Pinpoint the cell where the given text exists, returning its (x, y) midpoint coordinate. 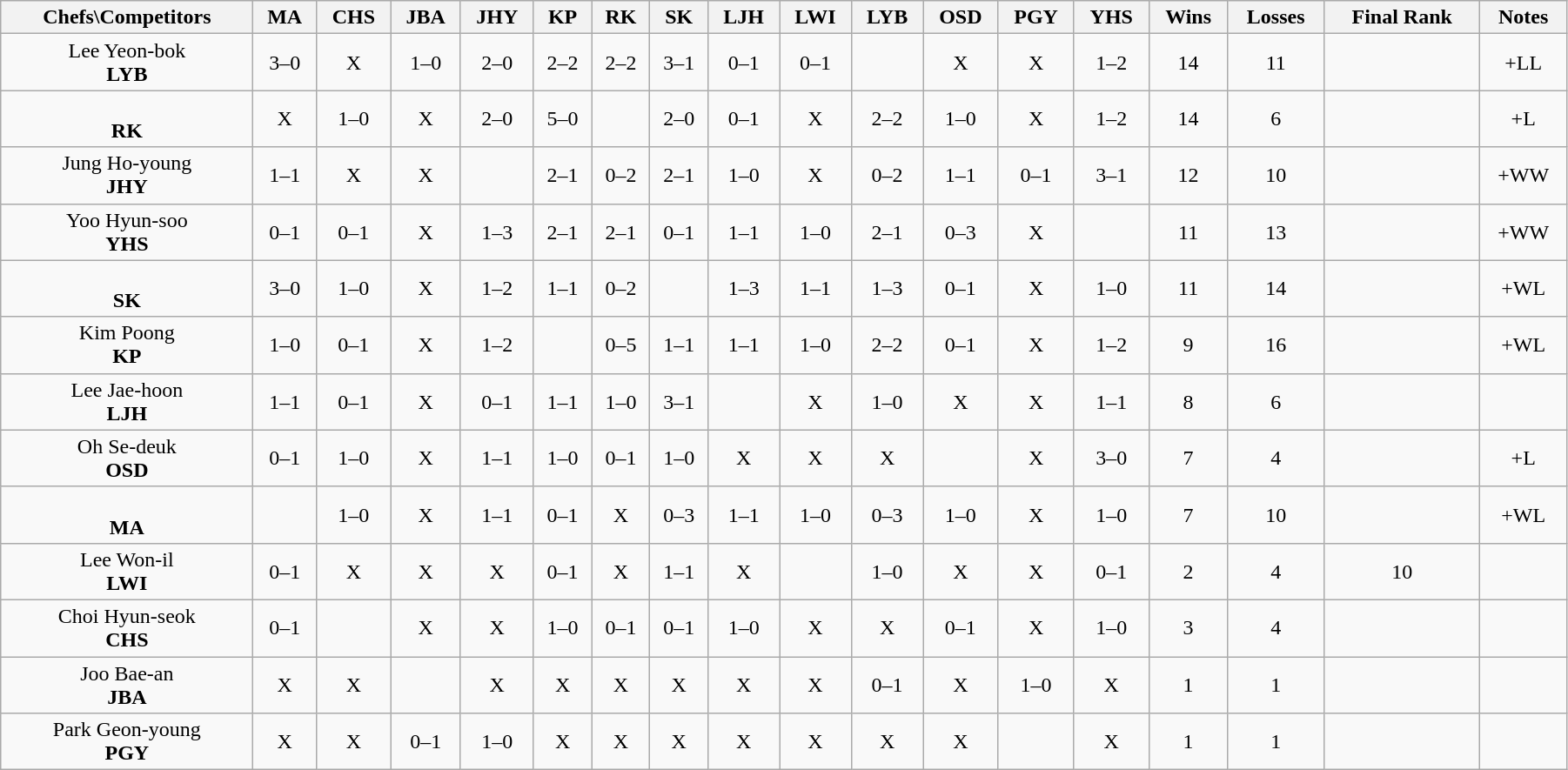
Kim PoongKP (127, 345)
Choi Hyun-seokCHS (127, 628)
PGY (1036, 17)
YHS (1111, 17)
Yoo Hyun-sooYHS (127, 231)
5–0 (562, 118)
LYB (888, 17)
9 (1189, 345)
Wins (1189, 17)
Jung Ho-youngJHY (127, 176)
Lee Jae-hoonLJH (127, 402)
JBA (426, 17)
Final Rank (1402, 17)
13 (1276, 231)
CHS (353, 17)
2 (1189, 571)
Losses (1276, 17)
JHY (497, 17)
12 (1189, 176)
Joo Bae-anJBA (127, 684)
0–5 (621, 345)
LWI (816, 17)
Chefs\Competitors (127, 17)
Lee Yeon-bokLYB (127, 63)
Lee Won-ilLWI (127, 571)
Notes (1523, 17)
3 (1189, 628)
Park Geon-youngPGY (127, 741)
KP (562, 17)
Oh Se-deukOSD (127, 458)
+LL (1523, 63)
OSD (961, 17)
LJH (744, 17)
16 (1276, 345)
8 (1189, 402)
